Detect which cell encompasses the target text, then output its (x, y) center coordinate. 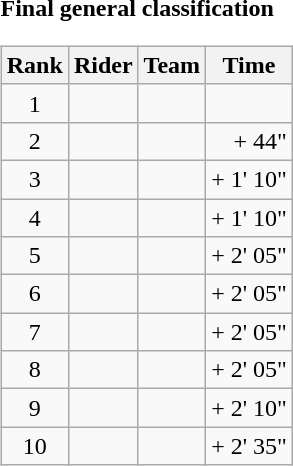
Time (250, 65)
+ 2' 10" (250, 408)
9 (34, 408)
4 (34, 217)
8 (34, 370)
2 (34, 141)
6 (34, 294)
5 (34, 256)
Team (172, 65)
7 (34, 332)
Rider (103, 65)
+ 2' 35" (250, 446)
+ 44" (250, 141)
Rank (34, 65)
10 (34, 446)
1 (34, 103)
3 (34, 179)
